Scan for the cell matching the given text and deliver its (x, y) coordinate at center. 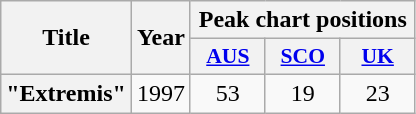
23 (378, 93)
UK (378, 57)
Year (160, 38)
Title (66, 38)
AUS (228, 57)
SCO (302, 57)
53 (228, 93)
Peak chart positions (302, 20)
19 (302, 93)
"Extremis" (66, 93)
1997 (160, 93)
